Search for the cell housing the specified text and yield its [X, Y] center coordinate. 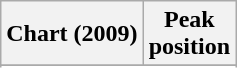
Peakposition [189, 34]
Chart (2009) [72, 34]
